Scan for the cell matching the given text and deliver its [x, y] coordinate at center. 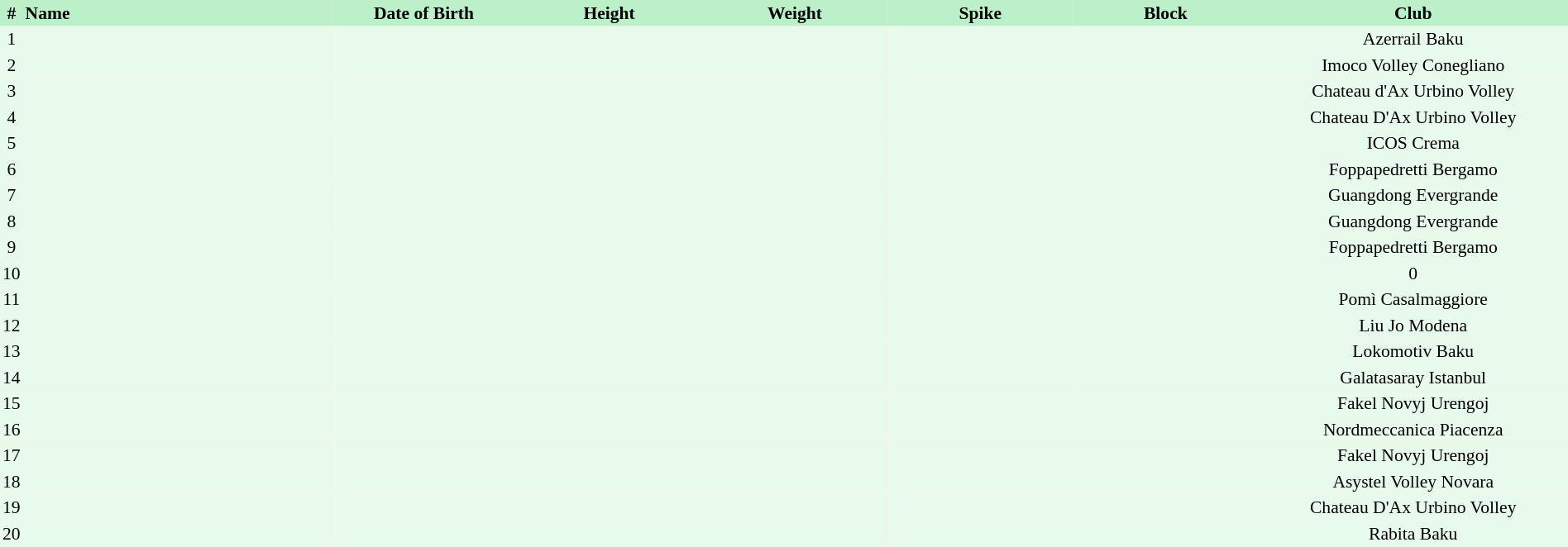
12 [12, 326]
8 [12, 221]
# [12, 13]
Lokomotiv Baku [1413, 352]
ICOS Crema [1413, 144]
0 [1413, 273]
11 [12, 299]
19 [12, 507]
16 [12, 430]
1 [12, 40]
6 [12, 169]
17 [12, 456]
Spike [980, 13]
Weight [795, 13]
13 [12, 352]
Nordmeccanica Piacenza [1413, 430]
Block [1165, 13]
Date of Birth [423, 13]
5 [12, 144]
18 [12, 482]
14 [12, 378]
Galatasaray Istanbul [1413, 378]
Height [609, 13]
Club [1413, 13]
20 [12, 534]
Rabita Baku [1413, 534]
Name [177, 13]
Imoco Volley Conegliano [1413, 65]
10 [12, 273]
Chateau d'Ax Urbino Volley [1413, 91]
Liu Jo Modena [1413, 326]
15 [12, 403]
7 [12, 195]
3 [12, 91]
Pomì Casalmaggiore [1413, 299]
4 [12, 117]
Azerrail Baku [1413, 40]
Asystel Volley Novara [1413, 482]
2 [12, 65]
9 [12, 248]
